For the text-containing cell, return its midpoint in (X, Y) coordinate format. 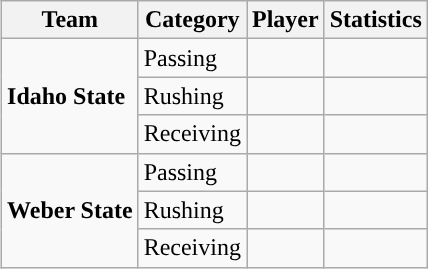
Player (285, 20)
Team (70, 20)
Idaho State (70, 96)
Weber State (70, 210)
Statistics (376, 20)
Category (192, 20)
